Return (X, Y) of the center of cell containing provided text 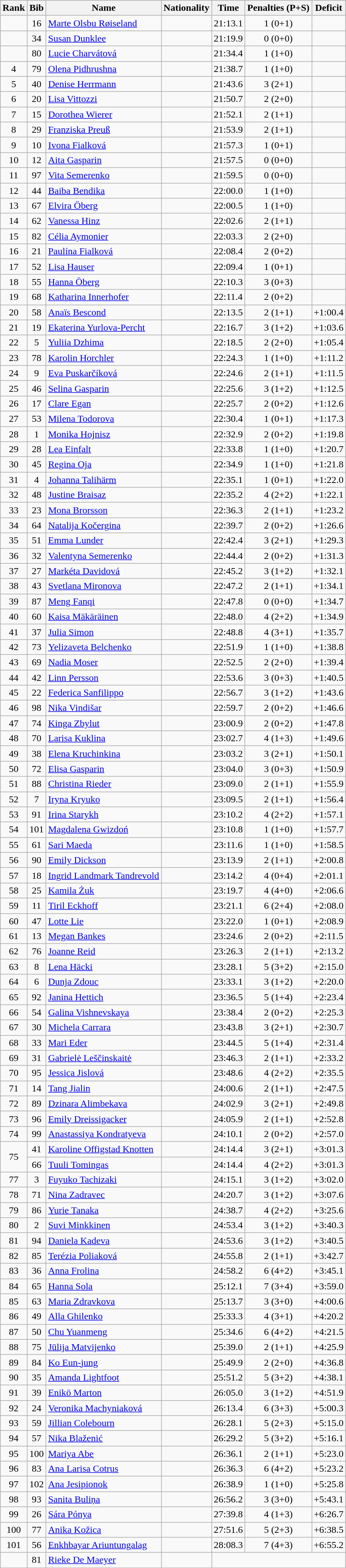
21:57.3 (229, 145)
Anastassiya Kondratyeva (104, 1134)
Lucie Charvátová (104, 54)
+1:56.4 (328, 799)
Vita Semerenko (104, 175)
Deficit (328, 8)
+1:11.5 (328, 373)
+1:34.9 (328, 616)
+4:20.2 (328, 1317)
23:24.6 (229, 936)
23:46.3 (229, 1058)
+1:49.6 (328, 738)
21:52.1 (229, 114)
Christina Rieder (104, 784)
24:20.7 (229, 1195)
Ana Jesipionok (104, 1484)
Marte Olsbu Røiseland (104, 23)
Sára Pónya (104, 1514)
21:57.5 (229, 160)
23:21.1 (229, 906)
Lisa Vittozzi (104, 99)
+3:45.1 (328, 1271)
Susan Dunklee (104, 38)
Nadia Moser (104, 662)
102 (37, 1484)
23:44.5 (229, 1043)
Nationality (187, 8)
+2:23.4 (328, 997)
23:38.4 (229, 1012)
27:51.6 (229, 1530)
24:10.1 (229, 1134)
+1:46.6 (328, 708)
Rank (14, 8)
26:36.1 (229, 1454)
+2:47.5 (328, 1088)
+1:34.1 (328, 586)
Denise Herrmann (104, 84)
Sanita Buliņa (104, 1499)
Mari Eder (104, 1043)
26:05.0 (229, 1392)
Penalties (P+S) (278, 8)
23:10.2 (229, 814)
23:02.7 (229, 738)
25:49.9 (229, 1362)
Karolin Horchler (104, 358)
22:33.8 (229, 449)
+2:15.0 (328, 967)
Iryna Kryuko (104, 799)
+2:08.0 (328, 906)
Mona Brorsson (104, 510)
25:34.6 (229, 1332)
Dunja Zdouc (104, 982)
3 (37, 1180)
Aita Gasparin (104, 160)
+4:00.6 (328, 1301)
+1:17.3 (328, 419)
23:28.1 (229, 967)
+2:31.4 (328, 1043)
25:39.0 (229, 1347)
+1:32.1 (328, 571)
Anika Kožica (104, 1530)
+2:20.0 (328, 982)
Meng Fanqi (104, 601)
25:33.3 (229, 1317)
+2:49.8 (328, 1103)
+3:40.3 (328, 1225)
22:24.3 (229, 358)
Sari Maeda (104, 845)
Alla Ghilenko (104, 1317)
+2:57.0 (328, 1134)
22:45.2 (229, 571)
Svetlana Mironova (104, 586)
Ivona Fialková (104, 145)
Valentyna Semerenko (104, 556)
+4:51.9 (328, 1392)
+3:02.0 (328, 1180)
Enikö Marton (104, 1392)
26:38.9 (229, 1484)
22:36.3 (229, 510)
Yelizaveta Belchenko (104, 647)
Ingrid Landmark Tandrevold (104, 875)
+2:52.8 (328, 1119)
+2:33.2 (328, 1058)
Milena Todorova (104, 419)
22:25.6 (229, 388)
21:53.9 (229, 130)
Fuyuko Tachizaki (104, 1180)
76 (37, 952)
Olena Pidhrushna (104, 69)
21:50.7 (229, 99)
25:13.7 (229, 1301)
+2:30.7 (328, 1027)
Kaisa Mäkäräinen (104, 616)
+1:26.6 (328, 525)
Name (104, 8)
+1:22.0 (328, 480)
22:32.9 (229, 434)
Veronika Machyniaková (104, 1408)
Kamila Żuk (104, 890)
Yurie Tanaka (104, 1210)
+2:00.8 (328, 860)
22:53.6 (229, 678)
1 (37, 434)
Franziska Preuß (104, 130)
+1:55.9 (328, 784)
Ekaterina Yurlova-Percht (104, 327)
+1:34.7 (328, 601)
Federica Sanfilippo (104, 693)
+1:12.6 (328, 403)
Terézia Poliaková (104, 1256)
Rieke De Maeyer (104, 1560)
Emma Lunder (104, 541)
22:44.4 (229, 556)
Emily Dreissigacker (104, 1119)
Jūlija Matvijenko (104, 1347)
+2:01.1 (328, 875)
Anaïs Bescond (104, 312)
23:00.9 (229, 723)
22:48.0 (229, 616)
+1:31.3 (328, 556)
22:35.2 (229, 495)
Maria Zdravkova (104, 1301)
Lotte Lie (104, 921)
22:08.4 (229, 251)
Katharina Innerhofer (104, 297)
Justine Braisaz (104, 495)
+1:00.4 (328, 312)
+1:38.8 (328, 647)
Galina Vishnevskaya (104, 1012)
Gabrielė Leščinskaitė (104, 1058)
26:36.3 (229, 1469)
+1:58.5 (328, 845)
+2:08.9 (328, 921)
24:55.8 (229, 1256)
Natalija Kočergina (104, 525)
+1:12.5 (328, 388)
+6:26.7 (328, 1514)
21:38.7 (229, 69)
4 (4+0) (278, 890)
+3:59.0 (328, 1286)
22:51.9 (229, 647)
+5:23.0 (328, 1454)
Irina Starykh (104, 814)
+1:05.4 (328, 343)
+1:40.5 (328, 678)
Yuliia Dzhima (104, 343)
22:42.4 (229, 541)
Nika Blaženić (104, 1438)
Johanna Talihärm (104, 480)
21:34.4 (229, 54)
23:14.2 (229, 875)
23:11.6 (229, 845)
22:03.3 (229, 236)
+6:55.2 (328, 1545)
+1:11.2 (328, 358)
Chu Yuanmeng (104, 1332)
6 (2+4) (278, 906)
2 (37, 1225)
Dorothea Wierer (104, 114)
+2:25.3 (328, 1012)
22:30.4 (229, 419)
Hanna Sola (104, 1286)
21:19.9 (229, 38)
Kinga Zbylut (104, 723)
Baiba Bendika (104, 191)
+5:43.1 (328, 1499)
Regina Oja (104, 465)
22:00.5 (229, 206)
+1:50.9 (328, 769)
26:29.2 (229, 1438)
+2:06.6 (328, 890)
21:13.1 (229, 23)
7 (3+4) (278, 1286)
Clare Egan (104, 403)
+4:36.8 (328, 1362)
+4:25.9 (328, 1347)
23:13.9 (229, 860)
7 (4+3) (278, 1545)
+1:50.1 (328, 754)
22:52.5 (229, 662)
+1:47.8 (328, 723)
27:39.8 (229, 1514)
22:13.5 (229, 312)
24:53.6 (229, 1241)
23:48.6 (229, 1073)
Markéta Davidová (104, 571)
+2:11.5 (328, 936)
22:24.6 (229, 373)
25:51.2 (229, 1377)
+1:22.1 (328, 495)
Dzinara Alimbekava (104, 1103)
22:02.6 (229, 221)
22:59.7 (229, 708)
Time (229, 8)
Hanna Öberg (104, 282)
23:36.5 (229, 997)
+1:35.7 (328, 632)
24:53.4 (229, 1225)
24:15.1 (229, 1180)
+5:15.0 (328, 1423)
Lea Einfalt (104, 449)
Megan Bankes (104, 936)
22:09.4 (229, 267)
Amanda Lightfoot (104, 1377)
Elvira Öberg (104, 206)
23:09.0 (229, 784)
Enkhbayar Ariuntungalag (104, 1545)
24:00.6 (229, 1088)
25:12.1 (229, 1286)
Daniela Kadeva (104, 1241)
23:03.2 (229, 754)
Ana Larisa Cotrus (104, 1469)
+4:21.5 (328, 1332)
22:11.4 (229, 297)
+1:39.4 (328, 662)
Bib (37, 8)
+4:38.1 (328, 1377)
Ko Eun-jung (104, 1362)
22:18.5 (229, 343)
Julia Simon (104, 632)
+1:57.1 (328, 814)
23:43.8 (229, 1027)
Monika Hojnisz (104, 434)
+5:16.1 (328, 1438)
23:22.0 (229, 921)
+1:43.6 (328, 693)
Karoline Offigstad Knotten (104, 1149)
24:58.2 (229, 1271)
Emily Dickson (104, 860)
Selina Gasparin (104, 388)
22:39.7 (229, 525)
Jillian Colebourn (104, 1423)
Tang Jialin (104, 1088)
23:10.8 (229, 830)
Nika Vindišar (104, 708)
Tiril Eckhoff (104, 906)
22:47.8 (229, 601)
28:08.3 (229, 1545)
6 (3+3) (278, 1408)
+2:35.5 (328, 1073)
22:47.2 (229, 586)
22:48.8 (229, 632)
21:59.5 (229, 175)
22:25.7 (229, 403)
Vanessa Hinz (104, 221)
+6:38.5 (328, 1530)
24:02.9 (229, 1103)
23:09.5 (229, 799)
+3:07.6 (328, 1195)
+1:57.7 (328, 830)
Lisa Hauser (104, 267)
22:34.9 (229, 465)
Anna Frolina (104, 1271)
+1:21.8 (328, 465)
Elisa Gasparin (104, 769)
Tuuli Tomingas (104, 1165)
21:43.6 (229, 84)
+1:03.6 (328, 327)
Linn Persson (104, 678)
23:26.3 (229, 952)
22:10.3 (229, 282)
Nina Zadravec (104, 1195)
22:56.7 (229, 693)
24:38.7 (229, 1210)
Lena Häcki (104, 967)
Jessica Jislová (104, 1073)
23:33.1 (229, 982)
Magdalena Gwizdoń (104, 830)
22:00.0 (229, 191)
Mariya Abe (104, 1454)
22:16.7 (229, 327)
+1:20.7 (328, 449)
+5:23.2 (328, 1469)
26:56.2 (229, 1499)
Elena Kruchinkina (104, 754)
24:05.9 (229, 1119)
26:13.4 (229, 1408)
Célia Aymonier (104, 236)
Joanne Reid (104, 952)
Paulína Fialková (104, 251)
+1:29.3 (328, 541)
Larisa Kuklina (104, 738)
+3:42.7 (328, 1256)
+3:40.5 (328, 1241)
22:35.1 (229, 480)
4 (0+4) (278, 875)
Eva Puskarčíková (104, 373)
Suvi Minkkinen (104, 1225)
+1:23.2 (328, 510)
Janina Hettich (104, 997)
+3:25.6 (328, 1210)
23:04.0 (229, 769)
+5:25.8 (328, 1484)
23:19.7 (229, 890)
+2:13.2 (328, 952)
Michela Carrara (104, 1027)
+5:00.3 (328, 1408)
+1:19.8 (328, 434)
26:28.1 (229, 1423)
